Extract the (X, Y) coordinate from the center of the cell holding the provided text.  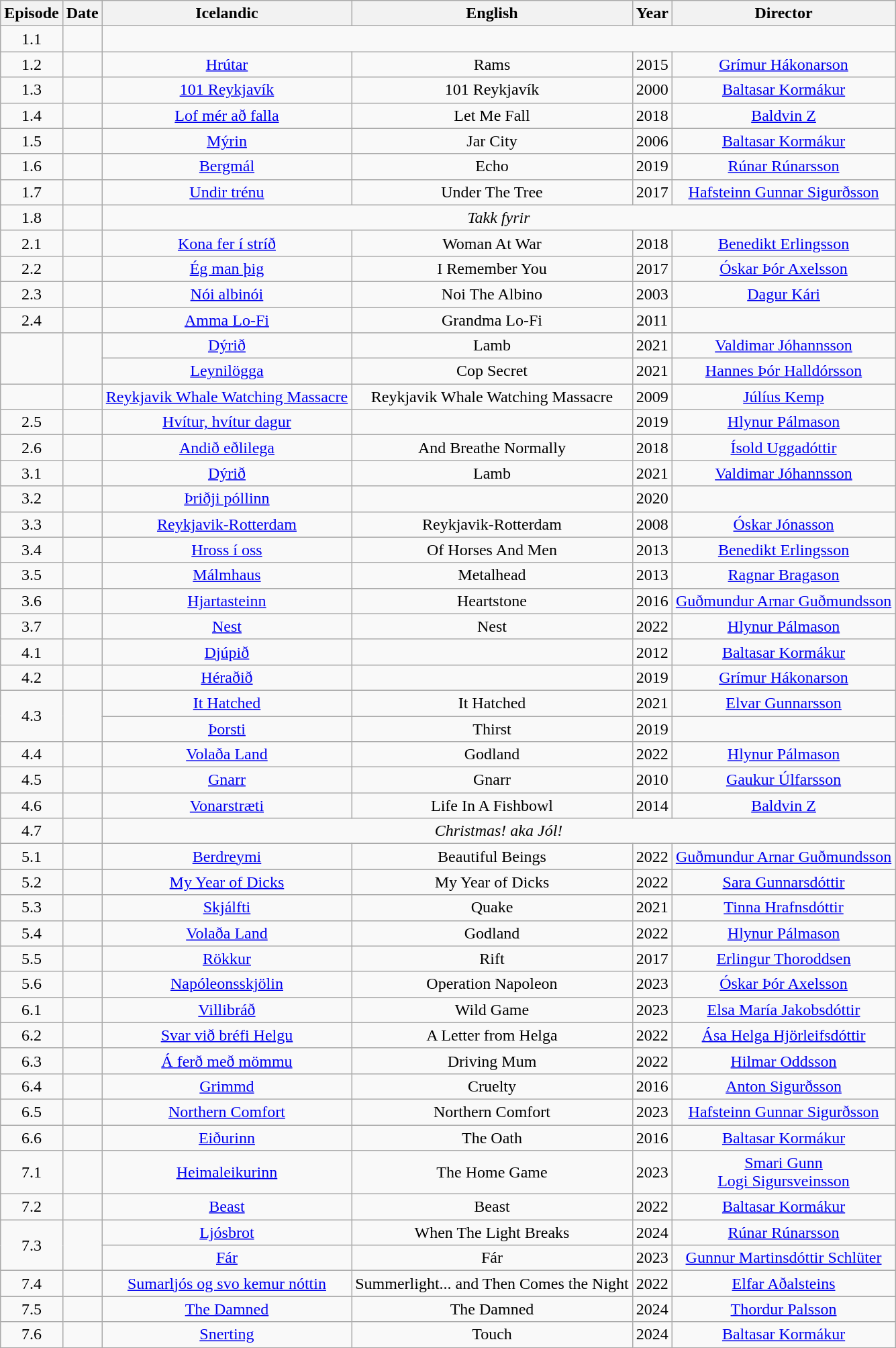
Erlingur Thoroddsen (783, 959)
Thordur Palsson (783, 1309)
Júlíus Kemp (783, 397)
Cruelty (493, 1086)
5.3 (32, 908)
3.5 (32, 575)
2014 (652, 806)
1.3 (32, 90)
1.5 (32, 141)
Andið eðlilega (227, 448)
Jar City (493, 141)
Á ferð með mömmu (227, 1061)
Let Me Fall (493, 115)
I Remember You (493, 269)
3.1 (32, 473)
Elfar Aðalsteins (783, 1284)
2000 (652, 90)
Elsa María Jakobsdóttir (783, 1010)
Lof mér að falla (227, 115)
Kona fer í stríð (227, 243)
2003 (652, 294)
Wild Game (493, 1010)
3.2 (32, 499)
2.6 (32, 448)
Touch (493, 1335)
7.1 (32, 1172)
2008 (652, 524)
Metalhead (493, 575)
Gaukur Úlfarsson (783, 780)
Héraðið (227, 677)
Ragnar Bragason (783, 575)
3.6 (32, 601)
Þorsti (227, 728)
English (493, 13)
Vonarstræti (227, 806)
Bergmál (227, 166)
Director (783, 13)
Echo (493, 166)
5.2 (32, 882)
4.4 (32, 755)
4.3 (32, 716)
Nói albinói (227, 294)
Ísold Uggadóttir (783, 448)
Berdreymi (227, 857)
6.4 (32, 1086)
3.4 (32, 550)
2010 (652, 780)
Thirst (493, 728)
Year (652, 13)
1.6 (32, 166)
Rams (493, 64)
Ljósbrot (227, 1233)
Summerlight... and Then Comes the Night (493, 1284)
Noi The Albino (493, 294)
1.2 (32, 64)
Dagur Kári (783, 294)
Cop Secret (493, 371)
Beautiful Beings (493, 857)
2009 (652, 397)
A Letter from Helga (493, 1035)
7.4 (32, 1284)
Episode (32, 13)
6.2 (32, 1035)
Under The Tree (493, 192)
Takk fyrir (499, 218)
Mýrin (227, 141)
Hvítur, hvítur dagur (227, 422)
4.1 (32, 652)
6.3 (32, 1061)
4.7 (32, 831)
2012 (652, 652)
Undir trénu (227, 192)
Of Horses And Men (493, 550)
Date (82, 13)
2020 (652, 499)
Ása Helga Hjörleifsdóttir (783, 1035)
Hjartasteinn (227, 601)
1.4 (32, 115)
3.7 (32, 626)
Woman At War (493, 243)
Anton Sigurðsson (783, 1086)
Sara Gunnarsdóttir (783, 882)
Quake (493, 908)
6.5 (32, 1112)
6.1 (32, 1010)
Hilmar Oddsson (783, 1061)
2.3 (32, 294)
4.5 (32, 780)
When The Light Breaks (493, 1233)
Sumarljós og svo kemur nóttin (227, 1284)
Operation Napoleon (493, 984)
1.8 (32, 218)
2.1 (32, 243)
Rift (493, 959)
Grimmd (227, 1086)
7.5 (32, 1309)
Rökkur (227, 959)
7.3 (32, 1245)
And Breathe Normally (493, 448)
2006 (652, 141)
3.3 (32, 524)
4.6 (32, 806)
Svar við bréfi Helgu (227, 1035)
Eiðurinn (227, 1138)
Life In A Fishbowl (493, 806)
Málmhaus (227, 575)
Christmas! aka Jól! (499, 831)
Hross í oss (227, 550)
2.5 (32, 422)
Óskar Jónasson (783, 524)
5.6 (32, 984)
Driving Mum (493, 1061)
1.1 (32, 39)
Ég man þig (227, 269)
Hrútar (227, 64)
5.4 (32, 933)
Hannes Þór Halldórsson (783, 371)
Djúpið (227, 652)
2.2 (32, 269)
Heartstone (493, 601)
Þriðji póllinn (227, 499)
Heimaleikurinn (227, 1172)
Icelandic (227, 13)
6.6 (32, 1138)
5.1 (32, 857)
Amma Lo-Fi (227, 320)
Leynilögga (227, 371)
2011 (652, 320)
7.6 (32, 1335)
5.5 (32, 959)
Elvar Gunnarsson (783, 703)
Villibráð (227, 1010)
4.2 (32, 677)
The Oath (493, 1138)
2.4 (32, 320)
Gunnur Martinsdóttir Schlüter (783, 1258)
Napóleonsskjölin (227, 984)
Grandma Lo-Fi (493, 320)
1.7 (32, 192)
7.2 (32, 1207)
Smari GunnLogi Sigursveinsson (783, 1172)
Tinna Hrafnsdóttir (783, 908)
The Home Game (493, 1172)
2015 (652, 64)
Snerting (227, 1335)
Skjálfti (227, 908)
